Search for the cell housing the specified text and yield its (x, y) center coordinate. 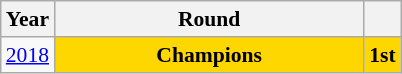
Round (209, 19)
Champions (209, 55)
Year (28, 19)
1st (382, 55)
2018 (28, 55)
